Pinpoint the cell where the given text exists, returning its (X, Y) midpoint coordinate. 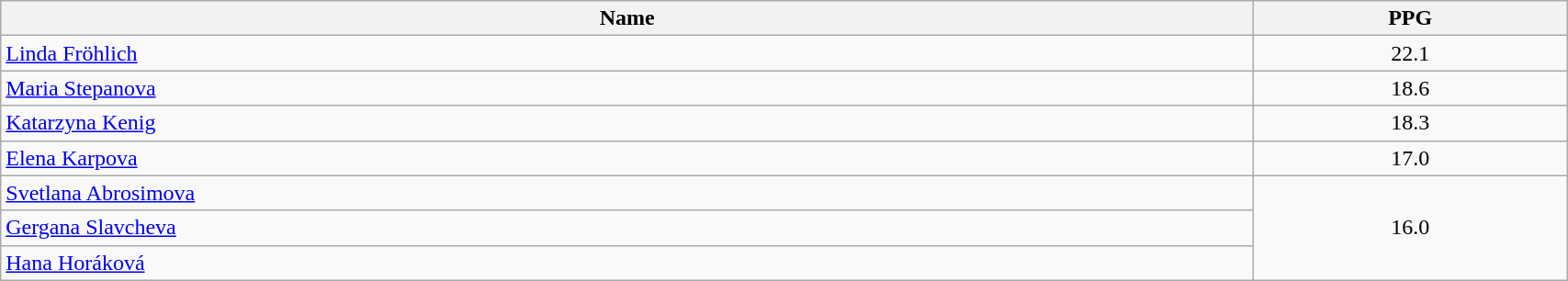
18.6 (1411, 88)
Name (627, 18)
22.1 (1411, 53)
Linda Fröhlich (627, 53)
Maria Stepanova (627, 88)
Elena Karpova (627, 158)
Gergana Slavcheva (627, 228)
Hana Horáková (627, 263)
PPG (1411, 18)
Svetlana Abrosimova (627, 193)
Katarzyna Kenig (627, 123)
16.0 (1411, 228)
17.0 (1411, 158)
18.3 (1411, 123)
